Identify which cell holds the provided text, then report its [x, y] central coordinate. 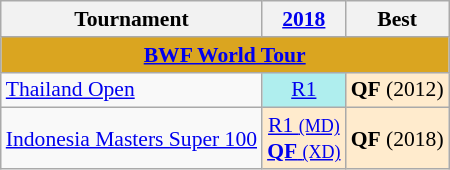
2018 [304, 19]
QF (2018) [398, 138]
QF (2012) [398, 90]
Indonesia Masters Super 100 [132, 138]
Thailand Open [132, 90]
Tournament [132, 19]
R1 (MD) QF (XD) [304, 138]
R1 [304, 90]
BWF World Tour [225, 55]
Best [398, 19]
